Locate the cell with the specified text and output its (X, Y) center coordinate. 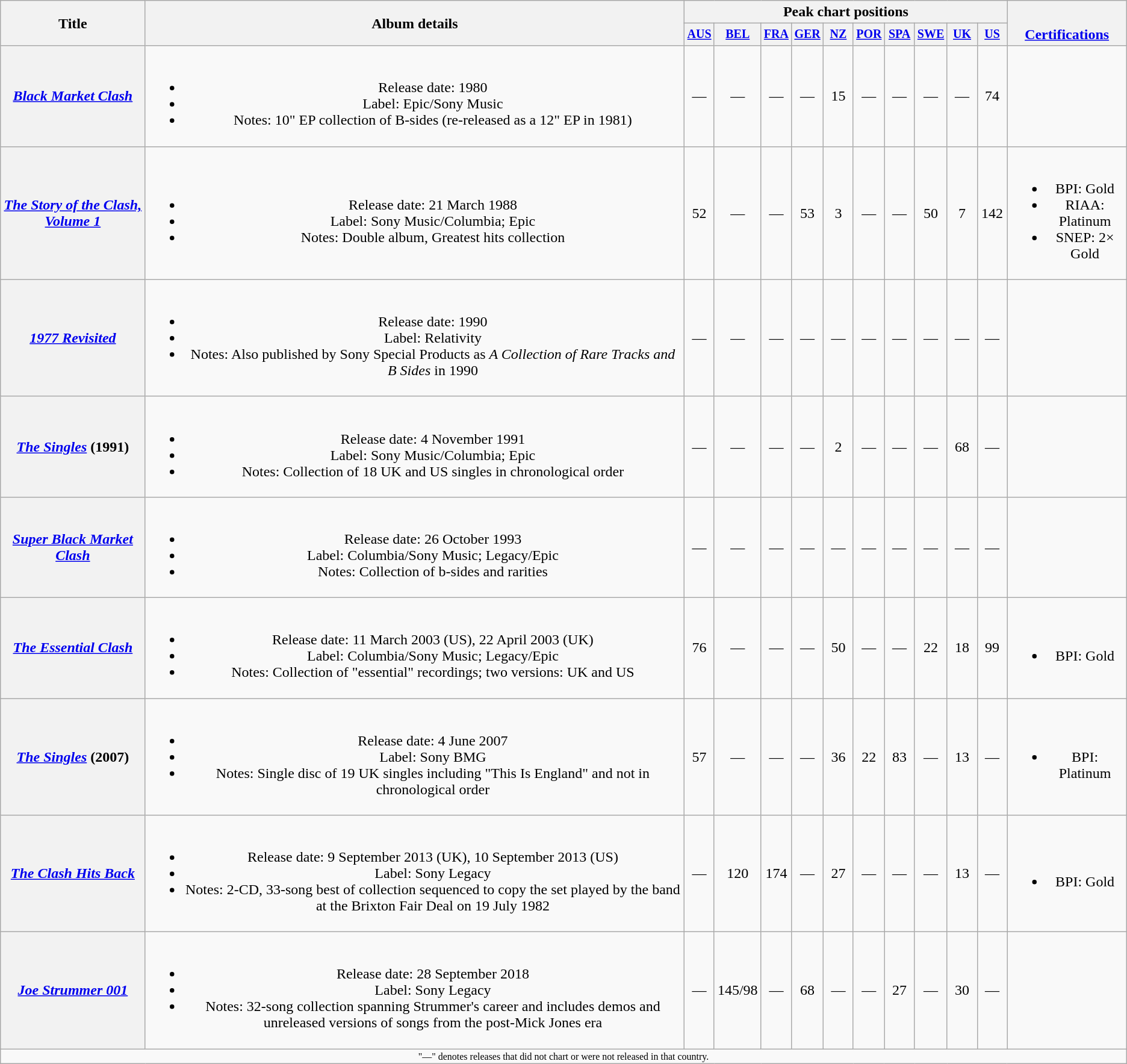
Release date: 1990Label: RelativityNotes: Also published by Sony Special Products as A Collection of Rare Tracks and B Sides in 1990 (415, 338)
Release date: 26 October 1993Label: Columbia/Sony Music; Legacy/EpicNotes: Collection of b-sides and rarities (415, 547)
74 (992, 96)
Album details (415, 23)
57 (700, 757)
AUS (700, 35)
Super Black Market Clash (73, 547)
99 (992, 648)
2 (838, 447)
GER (808, 35)
"—" denotes releases that did not chart or were not released in that country. (563, 1056)
Certifications (1067, 35)
174 (777, 874)
Release date: 1980Label: Epic/Sony MusicNotes: 10" EP collection of B-sides (re-released as a 12" EP in 1981) (415, 96)
18 (962, 648)
1977 Revisited (73, 338)
The Singles (1991) (73, 447)
POR (869, 35)
The Singles (2007) (73, 757)
7 (962, 213)
US (992, 35)
BPI: GoldRIAA: PlatinumSNEP: 2× Gold (1067, 213)
3 (838, 213)
Release date: 21 March 1988Label: Sony Music/Columbia; EpicNotes: Double album, Greatest hits collection (415, 213)
The Clash Hits Back (73, 874)
Release date: 4 June 2007Label: Sony BMGNotes: Single disc of 19 UK singles including "This Is England" and not in chronological order (415, 757)
120 (737, 874)
142 (992, 213)
BPI: Platinum (1067, 757)
36 (838, 757)
The Story of the Clash, Volume 1 (73, 213)
NZ (838, 35)
145/98 (737, 991)
BEL (737, 35)
30 (962, 991)
76 (700, 648)
Joe Strummer 001 (73, 991)
53 (808, 213)
FRA (777, 35)
SWE (931, 35)
Release date: 4 November 1991Label: Sony Music/Columbia; EpicNotes: Collection of 18 UK and US singles in chronological order (415, 447)
SPA (899, 35)
Peak chart positions (846, 12)
52 (700, 213)
83 (899, 757)
Title (73, 23)
UK (962, 35)
15 (838, 96)
Black Market Clash (73, 96)
The Essential Clash (73, 648)
